From the cell containing the given text, extract its center point as (X, Y) coordinate. 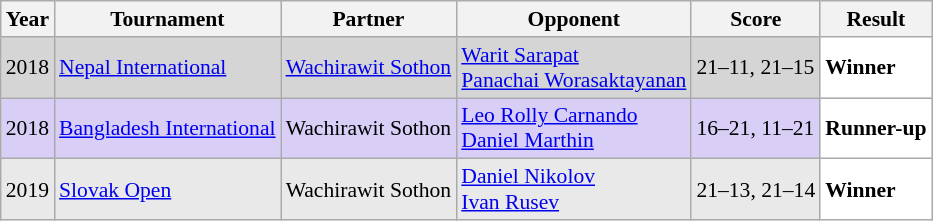
Nepal International (168, 68)
21–11, 21–15 (756, 68)
Tournament (168, 19)
Warit Sarapat Panachai Worasaktayanan (574, 68)
Opponent (574, 19)
Result (876, 19)
Score (756, 19)
Runner-up (876, 128)
Year (28, 19)
Slovak Open (168, 190)
Daniel Nikolov Ivan Rusev (574, 190)
Bangladesh International (168, 128)
Partner (369, 19)
21–13, 21–14 (756, 190)
2019 (28, 190)
16–21, 11–21 (756, 128)
Leo Rolly Carnando Daniel Marthin (574, 128)
